Locate the cell with the specified text and output its (x, y) center coordinate. 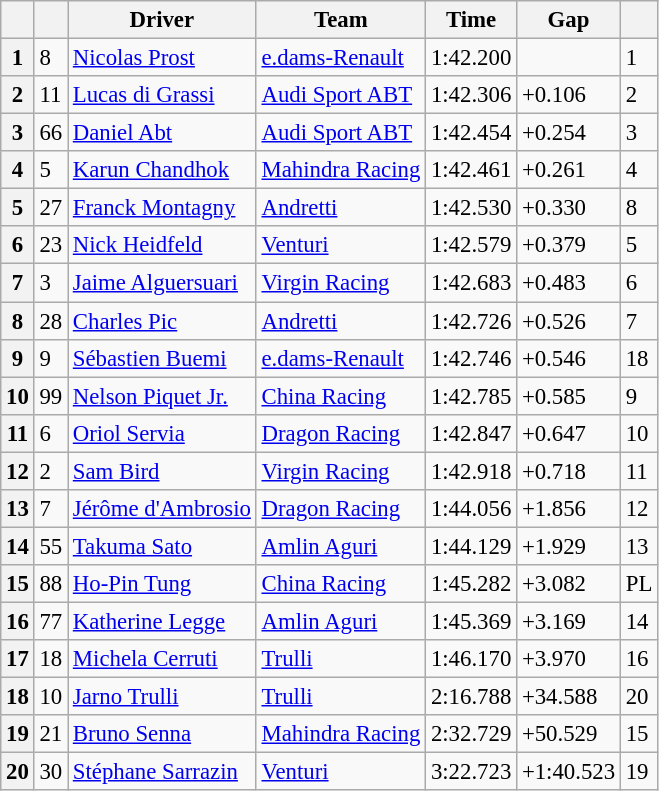
+1.856 (569, 509)
28 (50, 321)
+0.483 (569, 283)
1:42.726 (472, 321)
+0.647 (569, 433)
1:44.056 (472, 509)
PL (638, 584)
+0.526 (569, 321)
27 (50, 208)
Team (340, 20)
+0.330 (569, 208)
66 (50, 133)
+0.379 (569, 245)
+0.261 (569, 170)
+0.718 (569, 471)
1:42.454 (472, 133)
1:45.282 (472, 584)
1:42.530 (472, 208)
Bruno Senna (162, 734)
88 (50, 584)
Charles Pic (162, 321)
1:42.847 (472, 433)
Jaime Alguersuari (162, 283)
+3.970 (569, 659)
Time (472, 20)
Katherine Legge (162, 621)
1:42.461 (472, 170)
1:42.579 (472, 245)
2:32.729 (472, 734)
Nick Heidfeld (162, 245)
+50.529 (569, 734)
Karun Chandhok (162, 170)
Takuma Sato (162, 546)
1:45.369 (472, 621)
+0.546 (569, 358)
+0.585 (569, 396)
+1:40.523 (569, 772)
+0.254 (569, 133)
Franck Montagny (162, 208)
Daniel Abt (162, 133)
Jérôme d'Ambrosio (162, 509)
1:44.129 (472, 546)
+3.082 (569, 584)
23 (50, 245)
Sam Bird (162, 471)
+34.588 (569, 697)
1:42.918 (472, 471)
+0.106 (569, 95)
Stéphane Sarrazin (162, 772)
Gap (569, 20)
Sébastien Buemi (162, 358)
+1.929 (569, 546)
Oriol Servia (162, 433)
Jarno Trulli (162, 697)
17 (18, 659)
Driver (162, 20)
Nicolas Prost (162, 58)
30 (50, 772)
2:16.788 (472, 697)
Lucas di Grassi (162, 95)
1:42.746 (472, 358)
Nelson Piquet Jr. (162, 396)
99 (50, 396)
3:22.723 (472, 772)
Michela Cerruti (162, 659)
55 (50, 546)
Ho-Pin Tung (162, 584)
1:42.200 (472, 58)
+3.169 (569, 621)
1:42.785 (472, 396)
1:46.170 (472, 659)
77 (50, 621)
21 (50, 734)
1:42.683 (472, 283)
1:42.306 (472, 95)
